For the text-containing cell, return its midpoint in [X, Y] coordinate format. 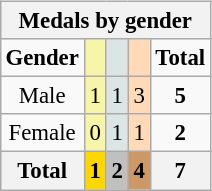
3 [139, 96]
5 [180, 96]
Medals by gender [105, 21]
0 [95, 133]
Female [42, 133]
Male [42, 96]
Gender [42, 58]
4 [139, 171]
7 [180, 171]
